Extract the (x, y) coordinate from the center of the cell holding the provided text.  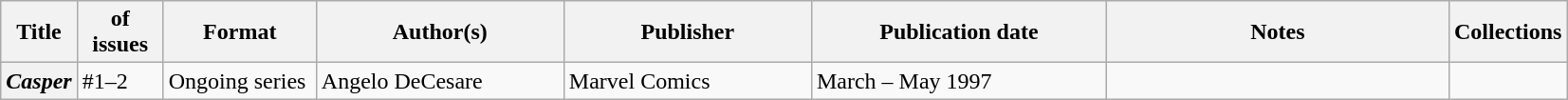
Format (239, 32)
Publisher (687, 32)
Title (39, 32)
of issues (120, 32)
#1–2 (120, 81)
Angelo DeCesare (440, 81)
Publication date (958, 32)
Author(s) (440, 32)
Notes (1277, 32)
Ongoing series (239, 81)
March – May 1997 (958, 81)
Marvel Comics (687, 81)
Collections (1507, 32)
Casper (39, 81)
